Return the (X, Y) coordinate for the center point of the cell that contains the specified text.  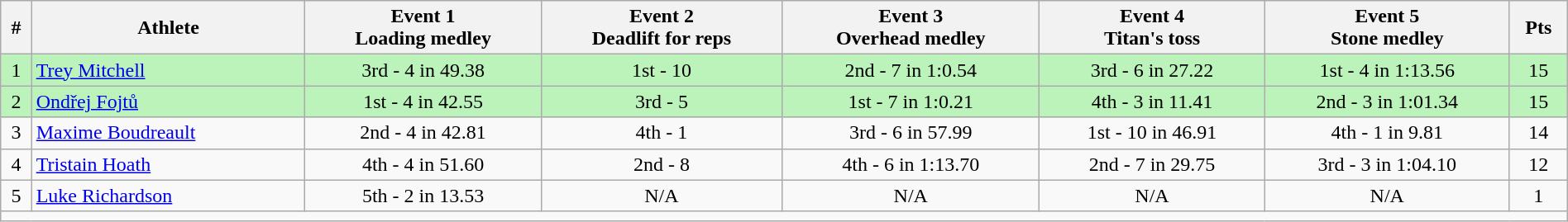
Event 3Overhead medley (911, 28)
2nd - 7 in 29.75 (1152, 164)
3rd - 4 in 49.38 (423, 70)
Maxime Boudreault (169, 133)
1st - 7 in 1:0.21 (911, 102)
Trey Mitchell (169, 70)
1st - 10 (662, 70)
2nd - 3 in 1:01.34 (1387, 102)
Tristain Hoath (169, 164)
1st - 4 in 1:13.56 (1387, 70)
12 (1538, 164)
Event 4Titan's toss (1152, 28)
1st - 10 in 46.91 (1152, 133)
4th - 3 in 11.41 (1152, 102)
5th - 2 in 13.53 (423, 196)
2 (17, 102)
3rd - 6 in 57.99 (911, 133)
14 (1538, 133)
Event 5Stone medley (1387, 28)
Event 2Deadlift for reps (662, 28)
2nd - 7 in 1:0.54 (911, 70)
2nd - 4 in 42.81 (423, 133)
1st - 4 in 42.55 (423, 102)
2nd - 8 (662, 164)
4 (17, 164)
5 (17, 196)
3rd - 6 in 27.22 (1152, 70)
Luke Richardson (169, 196)
3rd - 5 (662, 102)
Pts (1538, 28)
4th - 6 in 1:13.70 (911, 164)
Event 1Loading medley (423, 28)
4th - 4 in 51.60 (423, 164)
3rd - 3 in 1:04.10 (1387, 164)
4th - 1 (662, 133)
Athlete (169, 28)
3 (17, 133)
# (17, 28)
4th - 1 in 9.81 (1387, 133)
Ondřej Fojtů (169, 102)
